Provide the [x, y] coordinate of the cell's center where the given text is located.  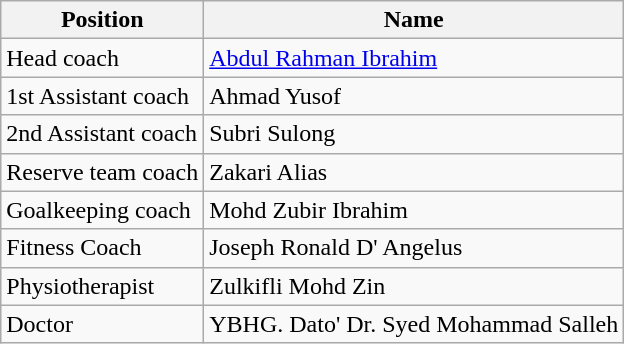
Ahmad Yusof [414, 96]
Zulkifli Mohd Zin [414, 286]
Abdul Rahman Ibrahim [414, 58]
Position [102, 20]
Name [414, 20]
Goalkeeping coach [102, 210]
Fitness Coach [102, 248]
Physiotherapist [102, 286]
YBHG. Dato' Dr. Syed Mohammad Salleh [414, 324]
Zakari Alias [414, 172]
Head coach [102, 58]
Subri Sulong [414, 134]
Reserve team coach [102, 172]
Joseph Ronald D' Angelus [414, 248]
2nd Assistant coach [102, 134]
1st Assistant coach [102, 96]
Mohd Zubir Ibrahim [414, 210]
Doctor [102, 324]
